Determine the [X, Y] coordinate at the center of the cell enclosing the given text.  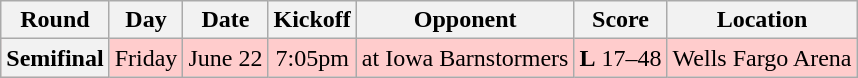
7:05pm [312, 58]
Location [762, 20]
Semifinal [55, 58]
L 17–48 [620, 58]
at Iowa Barnstormers [465, 58]
June 22 [226, 58]
Opponent [465, 20]
Round [55, 20]
Friday [146, 58]
Day [146, 20]
Wells Fargo Arena [762, 58]
Kickoff [312, 20]
Score [620, 20]
Date [226, 20]
